Identify which cell holds the provided text, then report its (x, y) central coordinate. 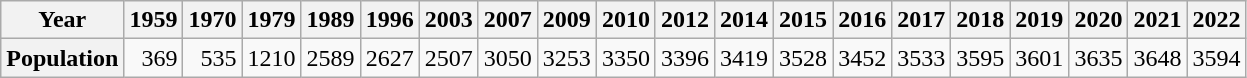
3648 (1158, 58)
1970 (212, 20)
3419 (744, 58)
2627 (390, 58)
535 (212, 58)
3533 (922, 58)
2015 (804, 20)
2021 (1158, 20)
2016 (862, 20)
2003 (448, 20)
3050 (508, 58)
1979 (272, 20)
2018 (980, 20)
Population (62, 58)
3635 (1098, 58)
1210 (272, 58)
2014 (744, 20)
2010 (626, 20)
2007 (508, 20)
3528 (804, 58)
3350 (626, 58)
1989 (330, 20)
3452 (862, 58)
2507 (448, 58)
3253 (566, 58)
2020 (1098, 20)
1959 (154, 20)
3594 (1216, 58)
2019 (1040, 20)
2009 (566, 20)
2012 (684, 20)
3595 (980, 58)
2017 (922, 20)
3396 (684, 58)
2589 (330, 58)
3601 (1040, 58)
1996 (390, 20)
369 (154, 58)
Year (62, 20)
2022 (1216, 20)
